Extract the (X, Y) coordinate from the center of the cell holding the provided text.  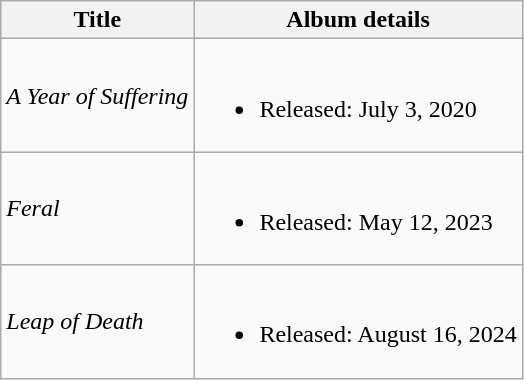
A Year of Suffering (98, 96)
Leap of Death (98, 322)
Feral (98, 208)
Album details (358, 20)
Released: May 12, 2023 (358, 208)
Released: July 3, 2020 (358, 96)
Released: August 16, 2024 (358, 322)
Title (98, 20)
